Output the (x, y) coordinate of the center of the cell containing the given text.  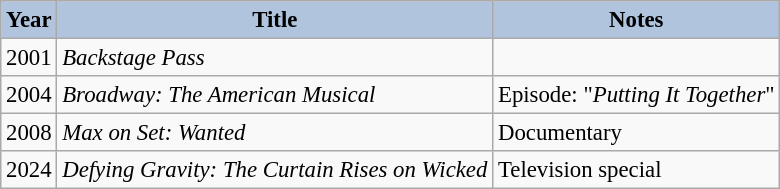
Max on Set: Wanted (275, 133)
2024 (29, 170)
2001 (29, 58)
Defying Gravity: The Curtain Rises on Wicked (275, 170)
2008 (29, 133)
Television special (636, 170)
Backstage Pass (275, 58)
Title (275, 20)
Documentary (636, 133)
Notes (636, 20)
2004 (29, 95)
Episode: "Putting It Together" (636, 95)
Year (29, 20)
Broadway: The American Musical (275, 95)
